Provide the [x, y] coordinate of the cell's center where the given text is located.  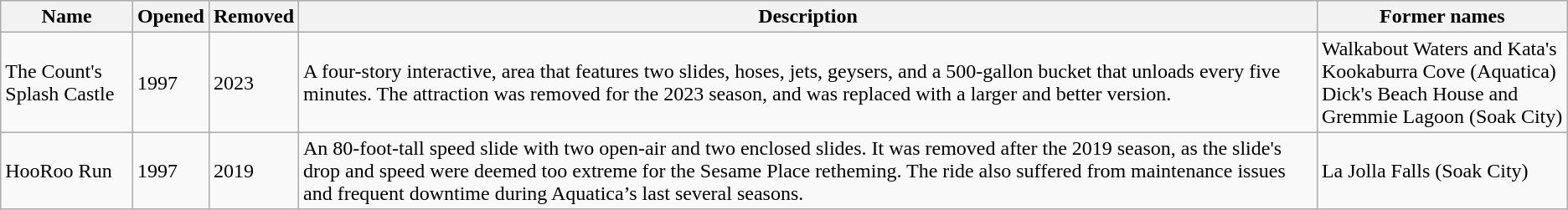
2019 [253, 171]
Walkabout Waters and Kata's Kookaburra Cove (Aquatica)Dick's Beach House and Gremmie Lagoon (Soak City) [1442, 82]
Opened [171, 17]
2023 [253, 82]
Name [67, 17]
The Count's Splash Castle [67, 82]
Description [808, 17]
Removed [253, 17]
La Jolla Falls (Soak City) [1442, 171]
HooRoo Run [67, 171]
Former names [1442, 17]
